Locate the cell with the specified text and output its (X, Y) center coordinate. 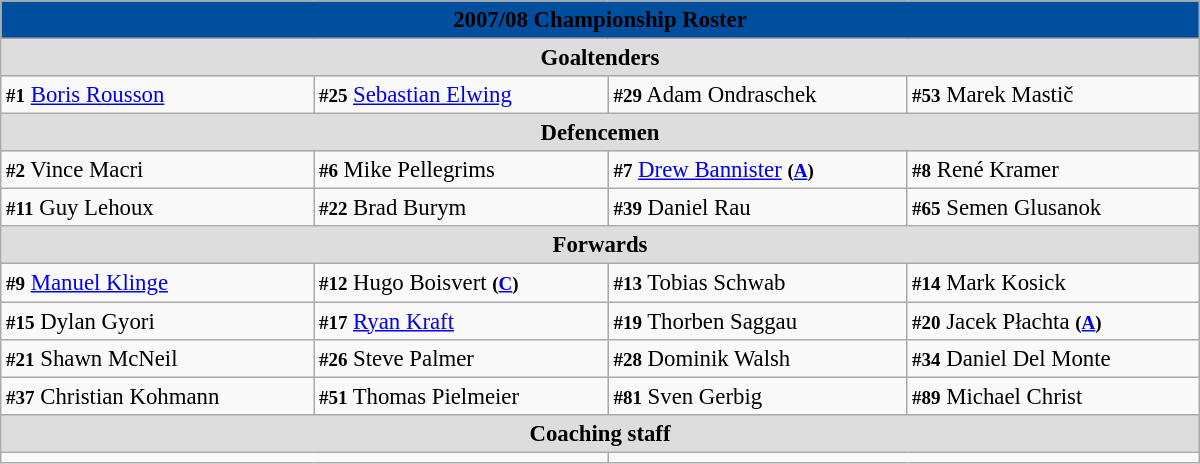
#2 Vince Macri (158, 170)
#53 Marek Mastič (1053, 95)
#89 Michael Christ (1053, 396)
#51 Thomas Pielmeier (462, 396)
#25 Sebastian Elwing (462, 95)
#20 Jacek Płachta (A) (1053, 321)
#1 Boris Rousson (158, 95)
#29 Adam Ondraschek (758, 95)
#26 Steve Palmer (462, 358)
#37 Christian Kohmann (158, 396)
#65 Semen Glusanok (1053, 208)
#14 Mark Kosick (1053, 283)
#11 Guy Lehoux (158, 208)
Coaching staff (600, 433)
Forwards (600, 245)
#9 Manuel Klinge (158, 283)
#81 Sven Gerbig (758, 396)
#13 Tobias Schwab (758, 283)
#28 Dominik Walsh (758, 358)
#21 Shawn McNeil (158, 358)
#34 Daniel Del Monte (1053, 358)
#19 Thorben Saggau (758, 321)
#39 Daniel Rau (758, 208)
#17 Ryan Kraft (462, 321)
#7 Drew Bannister (A) (758, 170)
#6 Mike Pellegrims (462, 170)
Goaltenders (600, 58)
#22 Brad Burym (462, 208)
#8 René Kramer (1053, 170)
2007/08 Championship Roster (600, 20)
#15 Dylan Gyori (158, 321)
#12 Hugo Boisvert (C) (462, 283)
Defencemen (600, 133)
